Search for the cell housing the specified text and yield its [X, Y] center coordinate. 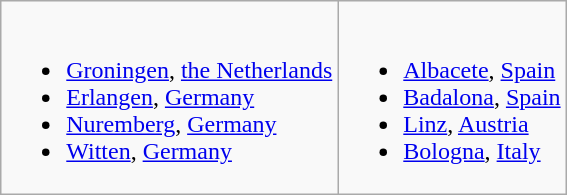
Groningen, the Netherlands Erlangen, Germany Nuremberg, Germany Witten, Germany [170, 98]
Albacete, Spain Badalona, Spain Linz, Austria Bologna, Italy [452, 98]
